For the text-containing cell, return its midpoint in (X, Y) coordinate format. 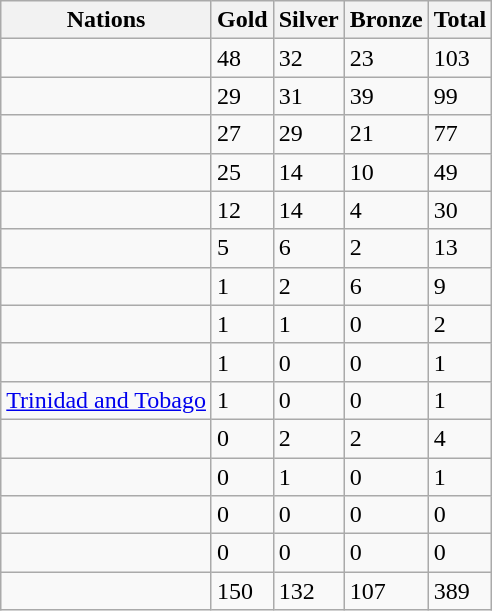
25 (242, 172)
30 (460, 210)
49 (460, 172)
Silver (308, 20)
48 (242, 58)
132 (308, 591)
Trinidad and Tobago (106, 400)
107 (386, 591)
77 (460, 134)
Total (460, 20)
13 (460, 248)
31 (308, 96)
10 (386, 172)
5 (242, 248)
150 (242, 591)
23 (386, 58)
103 (460, 58)
39 (386, 96)
32 (308, 58)
389 (460, 591)
12 (242, 210)
21 (386, 134)
Nations (106, 20)
27 (242, 134)
Gold (242, 20)
9 (460, 286)
Bronze (386, 20)
99 (460, 96)
